Extract the [x, y] coordinate from the center of the cell holding the provided text.  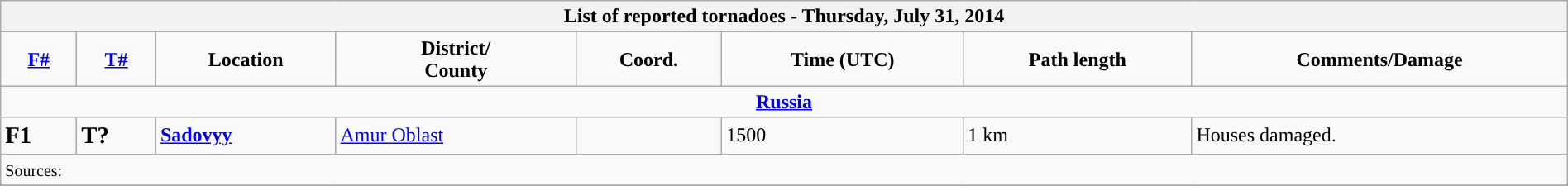
T? [117, 136]
District/County [456, 60]
1500 [843, 136]
F# [39, 60]
Coord. [648, 60]
Houses damaged. [1379, 136]
Location [246, 60]
Russia [784, 102]
Time (UTC) [843, 60]
T# [117, 60]
Comments/Damage [1379, 60]
Sources: [784, 169]
F1 [39, 136]
List of reported tornadoes - Thursday, July 31, 2014 [784, 17]
Amur Oblast [456, 136]
Path length [1078, 60]
Sadovyy [246, 136]
1 km [1078, 136]
